Return the (X, Y) coordinate for the center point of the cell that contains the specified text.  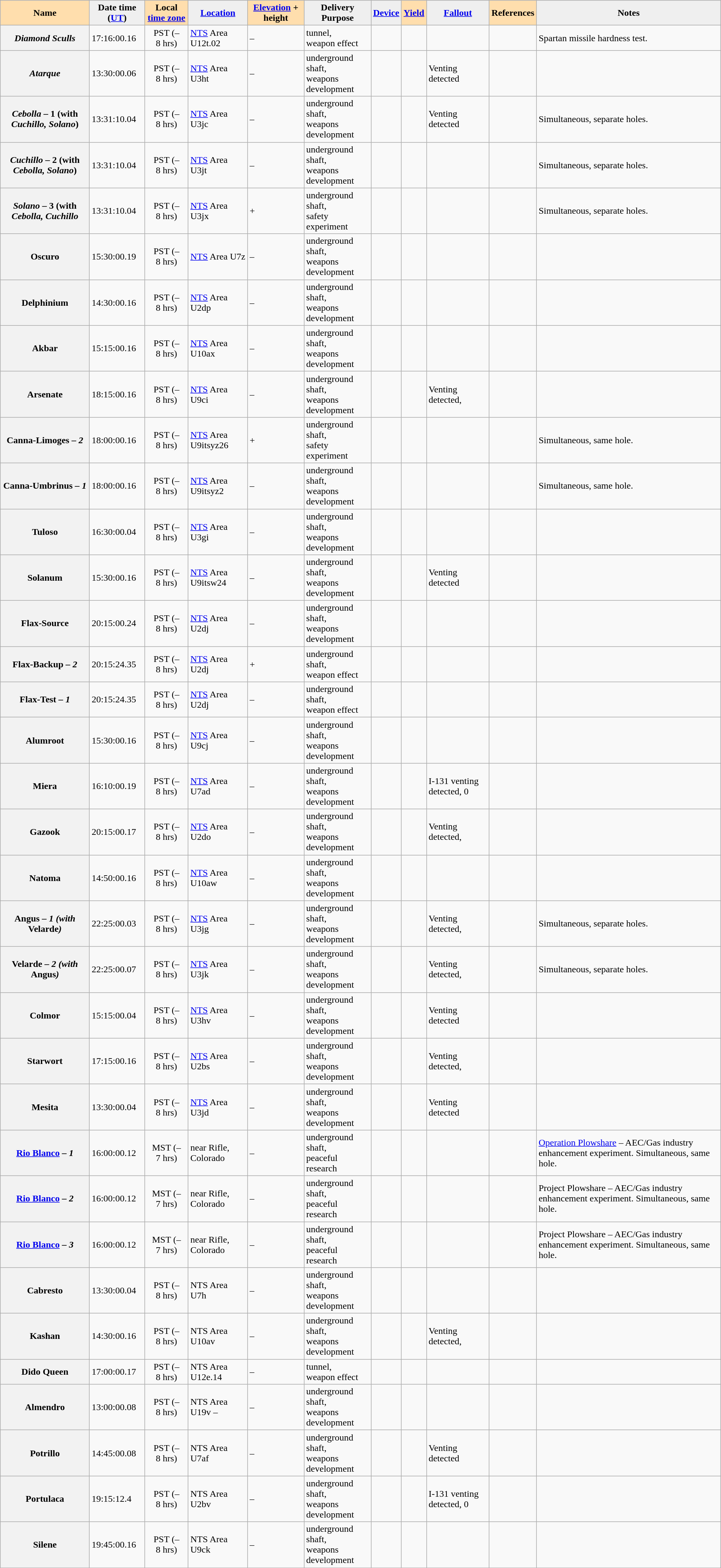
NTS Area U3jc (218, 119)
NTS Area U3jd (218, 1107)
Device (386, 13)
Flax-Backup – 2 (45, 664)
14:50:00.16 (117, 878)
20:15:00.17 (117, 832)
20:15:00.24 (117, 624)
NTS Area U9ck (218, 1545)
NTS Area U9itsw24 (218, 578)
NTS Area U7h (218, 1291)
Cuchillo – 2 (with Cebolla, Solano) (45, 165)
NTS Area U2bs (218, 1061)
NTS Area U9ci (218, 394)
References (513, 13)
Canna-Umbrinus – 1 (45, 486)
Elevation + height (276, 13)
NTS Area U3jk (218, 970)
Name (45, 13)
Akbar (45, 348)
NTS Area U7z (218, 256)
NTS Area U19v – (218, 1407)
Portulaca (45, 1499)
NTS Area U3jt (218, 165)
Velarde – 2 (with Angus) (45, 970)
Rio Blanco – 3 (45, 1245)
Angus – 1 (with Velarde) (45, 923)
15:15:00.16 (117, 348)
22:25:00.03 (117, 923)
NTS Area U9itsyz26 (218, 440)
NTS Area U12t.02 (218, 38)
Silene (45, 1545)
Date time (UT) (117, 13)
Cebolla – 1 (with Cuchillo, Solano) (45, 119)
NTS Area U7ad (218, 786)
NTS Area U3hv (218, 1015)
17:16:00.16 (117, 38)
Fallout (458, 13)
NTS Area U12e.14 (218, 1372)
Diamond Sculls (45, 38)
NTS Area U2bv (218, 1499)
NTS Area U7af (218, 1453)
NTS Area U3ht (218, 73)
Almendro (45, 1407)
Colmor (45, 1015)
Rio Blanco – 1 (45, 1153)
NTS Area U3jg (218, 923)
19:15:12.4 (117, 1499)
NTS Area U3gi (218, 532)
Flax-Source (45, 624)
Flax-Test – 1 (45, 700)
19:45:00.16 (117, 1545)
Location (218, 13)
Alumroot (45, 740)
Local time zone (166, 13)
Dido Queen (45, 1372)
Miera (45, 786)
13:00:00.08 (117, 1407)
NTS Area U10ax (218, 348)
Oscuro (45, 256)
Potrillo (45, 1453)
17:00:00.17 (117, 1372)
16:30:00.04 (117, 532)
14:45:00.08 (117, 1453)
Canna-Limoges – 2 (45, 440)
NTS Area U2dp (218, 303)
NTS Area U9cj (218, 740)
Mesita (45, 1107)
Yield (414, 13)
Solano – 3 (with Cebolla, Cuchillo (45, 211)
Rio Blanco – 2 (45, 1198)
16:10:00.19 (117, 786)
22:25:00.07 (117, 970)
Gazook (45, 832)
Natoma (45, 878)
Notes (629, 13)
17:15:00.16 (117, 1061)
18:15:00.16 (117, 394)
Operation Plowshare – AEC/Gas industry enhancement experiment. Simultaneous, same hole. (629, 1153)
Atarque (45, 73)
Delphinium (45, 303)
15:30:00.19 (117, 256)
Starwort (45, 1061)
Arsenate (45, 394)
Solanum (45, 578)
15:15:00.04 (117, 1015)
Tuloso (45, 532)
NTS Area U2do (218, 832)
Kashan (45, 1336)
Spartan missile hardness test. (629, 38)
Delivery Purpose (338, 13)
NTS Area U10aw (218, 878)
NTS Area U3jx (218, 211)
13:30:00.06 (117, 73)
Cabresto (45, 1291)
NTS Area U9itsyz2 (218, 486)
NTS Area U10av (218, 1336)
